Return the (X, Y) coordinate for the center point of the cell that contains the specified text.  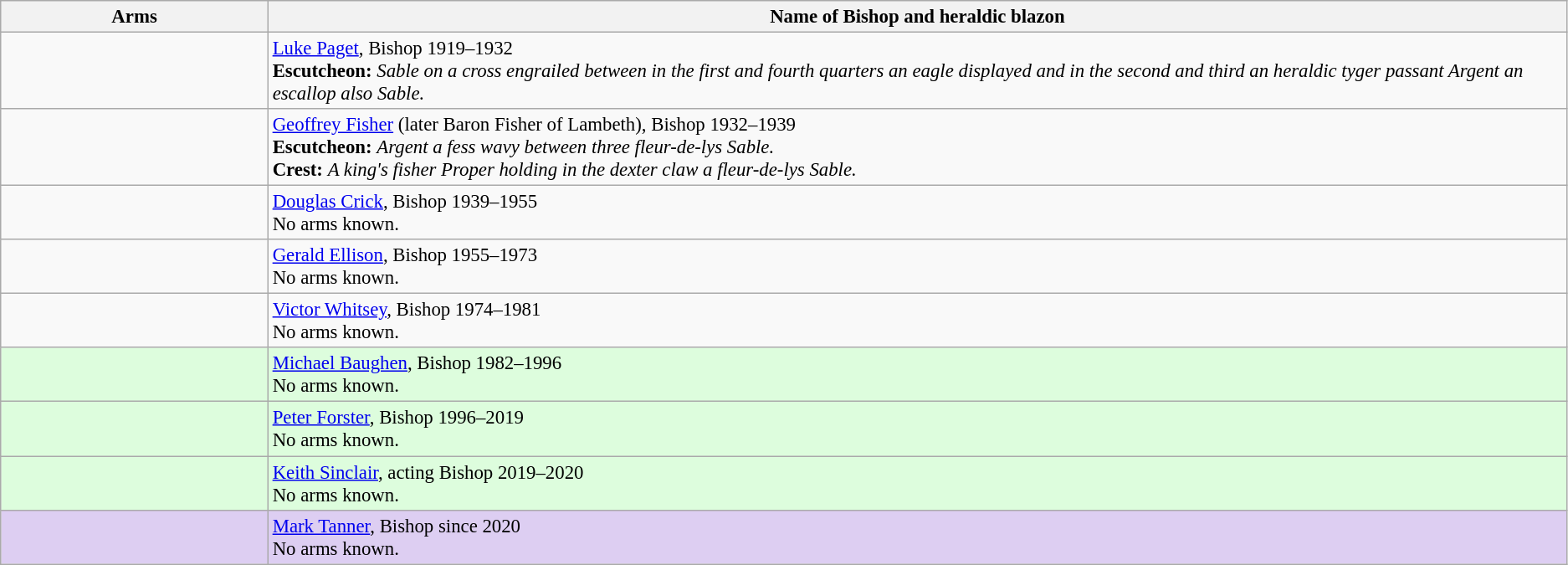
Gerald Ellison, Bishop 1955–1973No arms known. (917, 266)
Arms (135, 17)
Michael Baughen, Bishop 1982–1996No arms known. (917, 375)
Mark Tanner, Bishop since 2020No arms known. (917, 537)
Douglas Crick, Bishop 1939–1955No arms known. (917, 213)
Keith Sinclair, acting Bishop 2019–2020No arms known. (917, 484)
Peter Forster, Bishop 1996–2019No arms known. (917, 429)
Name of Bishop and heraldic blazon (917, 17)
Victor Whitsey, Bishop 1974–1981No arms known. (917, 321)
